Extract the [X, Y] coordinate from the center of the cell holding the provided text.  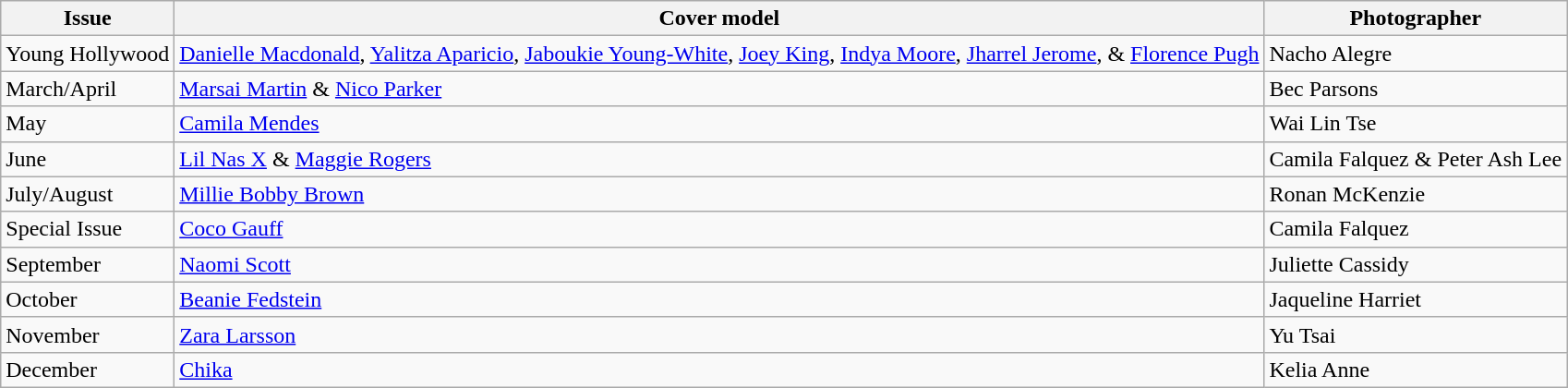
Issue [88, 18]
Zara Larsson [719, 334]
Chika [719, 370]
Naomi Scott [719, 264]
Bec Parsons [1416, 89]
Cover model [719, 18]
Photographer [1416, 18]
July/August [88, 194]
Young Hollywood [88, 54]
October [88, 299]
Yu Tsai [1416, 334]
Jaqueline Harriet [1416, 299]
December [88, 370]
Nacho Alegre [1416, 54]
Ronan McKenzie [1416, 194]
Wai Lin Tse [1416, 124]
May [88, 124]
November [88, 334]
Lil Nas X & Maggie Rogers [719, 159]
Camila Falquez & Peter Ash Lee [1416, 159]
Special Issue [88, 229]
September [88, 264]
Juliette Cassidy [1416, 264]
Coco Gauff [719, 229]
Camila Falquez [1416, 229]
Millie Bobby Brown [719, 194]
Camila Mendes [719, 124]
March/April [88, 89]
Danielle Macdonald, Yalitza Aparicio, Jaboukie Young-White, Joey King, Indya Moore, Jharrel Jerome, & Florence Pugh [719, 54]
June [88, 159]
Beanie Fedstein [719, 299]
Kelia Anne [1416, 370]
Marsai Martin & Nico Parker [719, 89]
